Search for the cell housing the specified text and yield its [X, Y] center coordinate. 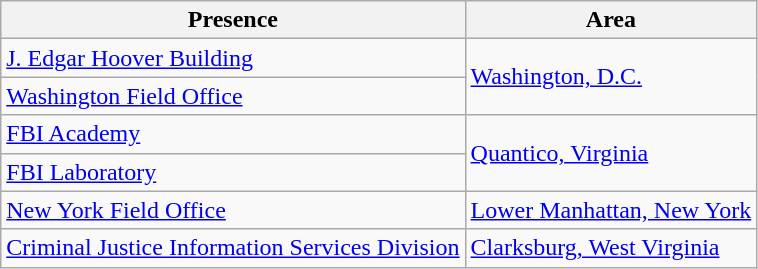
Quantico, Virginia [611, 153]
Presence [233, 20]
FBI Laboratory [233, 172]
Washington, D.C. [611, 77]
Washington Field Office [233, 96]
Lower Manhattan, New York [611, 210]
Area [611, 20]
FBI Academy [233, 134]
Clarksburg, West Virginia [611, 248]
Criminal Justice Information Services Division [233, 248]
New York Field Office [233, 210]
J. Edgar Hoover Building [233, 58]
